Search for the cell housing the specified text and yield its (X, Y) center coordinate. 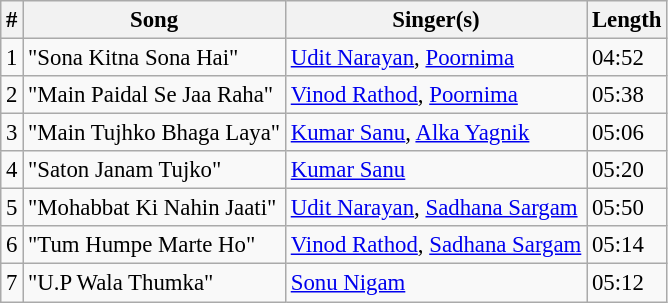
Kumar Sanu (436, 170)
Udit Narayan, Sadhana Sargam (436, 208)
Udit Narayan, Poornima (436, 58)
Vinod Rathod, Sadhana Sargam (436, 245)
Kumar Sanu, Alka Yagnik (436, 133)
Singer(s) (436, 20)
3 (12, 133)
# (12, 20)
"Saton Janam Tujko" (154, 170)
5 (12, 208)
"Main Paidal Se Jaa Raha" (154, 95)
"Sona Kitna Sona Hai" (154, 58)
2 (12, 95)
"Tum Humpe Marte Ho" (154, 245)
05:38 (627, 95)
Song (154, 20)
Sonu Nigam (436, 283)
Vinod Rathod, Poornima (436, 95)
"U.P Wala Thumka" (154, 283)
7 (12, 283)
04:52 (627, 58)
1 (12, 58)
Length (627, 20)
05:12 (627, 283)
05:50 (627, 208)
"Main Tujhko Bhaga Laya" (154, 133)
4 (12, 170)
05:06 (627, 133)
05:14 (627, 245)
6 (12, 245)
"Mohabbat Ki Nahin Jaati" (154, 208)
05:20 (627, 170)
